Pinpoint the cell where the given text exists, returning its (x, y) midpoint coordinate. 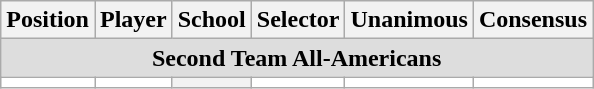
School (212, 20)
Unanimous (409, 20)
Consensus (532, 20)
Player (133, 20)
Position (48, 20)
Second Team All-Americans (297, 58)
Selector (298, 20)
